Detect which cell encompasses the target text, then output its [X, Y] center coordinate. 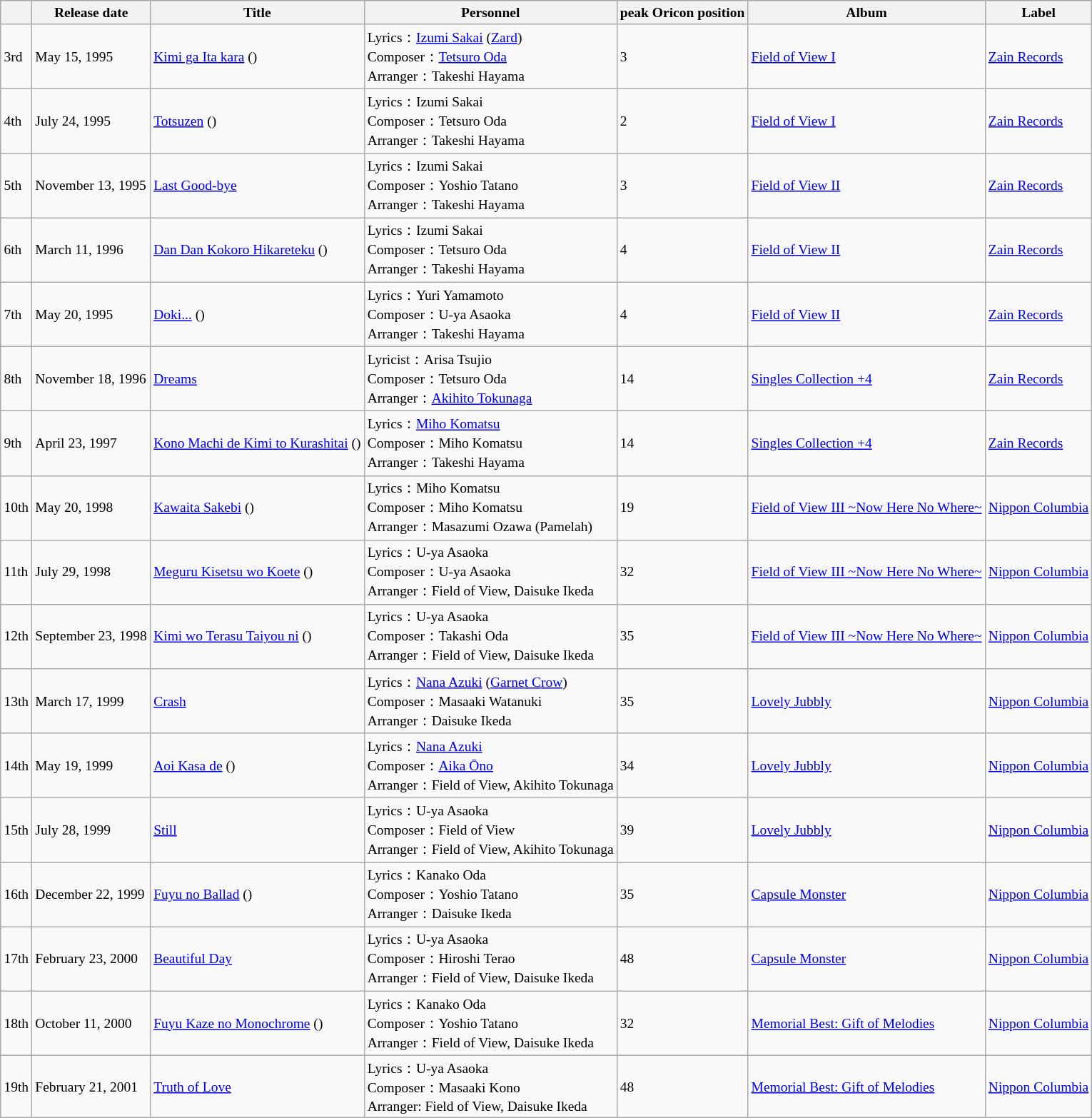
November 13, 1995 [91, 186]
July 24, 1995 [91, 121]
Lyrics：U-ya Asaoka Composer：Hiroshi Terao Arranger：Field of View, Daisuke Ikeda [490, 959]
Kono Machi de Kimi to Kurashitai () [258, 443]
Crash [258, 701]
Lyrics：Miho KomatsuComposer：Miho Komatsu Arranger：Masazumi Ozawa (Pamelah) [490, 508]
Release date [91, 13]
Meguru Kisetsu wo Koete () [258, 572]
14th [16, 765]
March 17, 1999 [91, 701]
Kimi wo Terasu Taiyou ni () [258, 637]
Kawaita Sakebi () [258, 508]
May 20, 1998 [91, 508]
15th [16, 830]
April 23, 1997 [91, 443]
19 [682, 508]
May 19, 1999 [91, 765]
12th [16, 637]
February 21, 2001 [91, 1087]
Dreams [258, 378]
Lyricist：Arisa TsujioComposer：Tetsuro OdaArranger：Akihito Tokunaga [490, 378]
5th [16, 186]
Lyrics：Miho KomatsuComposer：Miho Komatsu Arranger：Takeshi Hayama [490, 443]
Aoi Kasa de () [258, 765]
Fuyu no Ballad () [258, 895]
7th [16, 314]
October 11, 2000 [91, 1023]
Lyrics：Nana AzukiComposer：Aika Ōno Arranger：Field of View, Akihito Tokunaga [490, 765]
Lyrics：Kanako Oda Composer：Yoshio Tatano Arranger：Field of View, Daisuke Ikeda [490, 1023]
Doki... () [258, 314]
September 23, 1998 [91, 637]
8th [16, 378]
May 20, 1995 [91, 314]
6th [16, 250]
May 15, 1995 [91, 56]
Title [258, 13]
Lyrics：U-ya Asaoka Composer：Masaaki Kono Arranger: Field of View, Daisuke Ikeda [490, 1087]
10th [16, 508]
Fuyu Kaze no Monochrome () [258, 1023]
February 23, 2000 [91, 959]
4th [16, 121]
17th [16, 959]
Lyrics：Izumi Sakai (Zard)Composer：Tetsuro OdaArranger：Takeshi Hayama [490, 56]
Truth of Love [258, 1087]
Lyrics：U-ya AsaokaComposer：U-ya Asaoka Arranger：Field of View, Daisuke Ikeda [490, 572]
December 22, 1999 [91, 895]
34 [682, 765]
39 [682, 830]
Lyrics：Izumi SakaiComposer：Yoshio TatanoArranger：Takeshi Hayama [490, 186]
November 18, 1996 [91, 378]
Still [258, 830]
3rd [16, 56]
Dan Dan Kokoro Hikareteku () [258, 250]
Album [866, 13]
2 [682, 121]
Lyrics：U-ya Asaoka Composer：Field of View Arranger：Field of View, Akihito Tokunaga [490, 830]
Lyrics：Yuri YamamotoComposer：U-ya AsaokaArranger：Takeshi Hayama [490, 314]
Lyrics：Kanako Oda Composer：Yoshio Tatano Arranger：Daisuke Ikeda [490, 895]
13th [16, 701]
18th [16, 1023]
Personnel [490, 13]
March 11, 1996 [91, 250]
peak Oricon position [682, 13]
Beautiful Day [258, 959]
Lyrics：U-ya AsaokaComposer：Takashi Oda Arranger：Field of View, Daisuke Ikeda [490, 637]
July 28, 1999 [91, 830]
Kimi ga Ita kara () [258, 56]
Last Good-bye [258, 186]
Totsuzen () [258, 121]
Label [1038, 13]
July 29, 1998 [91, 572]
19th [16, 1087]
Lyrics：Nana Azuki (Garnet Crow)Composer：Masaaki Watanuki Arranger：Daisuke Ikeda [490, 701]
16th [16, 895]
11th [16, 572]
9th [16, 443]
